Determine the (X, Y) coordinate at the center of the cell enclosing the given text.  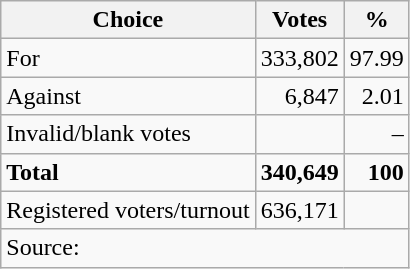
2.01 (376, 96)
97.99 (376, 58)
% (376, 20)
Invalid/blank votes (128, 134)
– (376, 134)
6,847 (300, 96)
For (128, 58)
340,649 (300, 172)
Choice (128, 20)
Votes (300, 20)
333,802 (300, 58)
Total (128, 172)
Against (128, 96)
636,171 (300, 210)
Source: (205, 248)
Registered voters/turnout (128, 210)
100 (376, 172)
